Pinpoint the cell where the given text exists, returning its (x, y) midpoint coordinate. 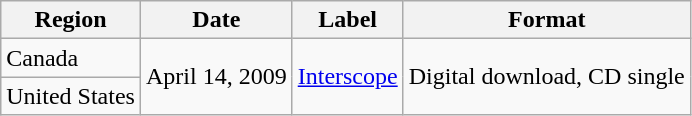
Label (348, 20)
Region (71, 20)
Format (546, 20)
Date (216, 20)
April 14, 2009 (216, 77)
Digital download, CD single (546, 77)
United States (71, 96)
Interscope (348, 77)
Canada (71, 58)
